Determine the (X, Y) coordinate at the center of the cell enclosing the given text.  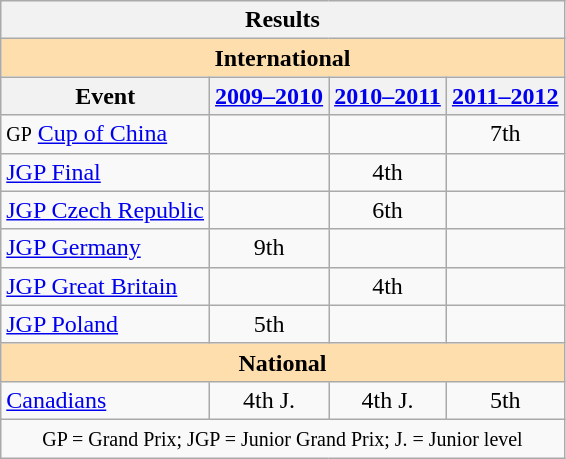
6th (388, 210)
JGP Final (106, 172)
2011–2012 (505, 96)
GP Cup of China (106, 134)
GP = Grand Prix; JGP = Junior Grand Prix; J. = Junior level (282, 438)
JGP Great Britain (106, 286)
JGP Czech Republic (106, 210)
JGP Germany (106, 248)
National (282, 362)
2009–2010 (270, 96)
International (282, 58)
7th (505, 134)
JGP Poland (106, 324)
9th (270, 248)
Canadians (106, 400)
Event (106, 96)
Results (282, 20)
2010–2011 (388, 96)
